Scan for the cell matching the given text and deliver its (x, y) coordinate at center. 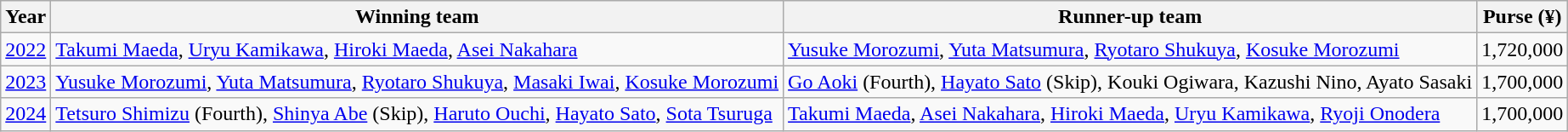
Year (25, 17)
2024 (25, 114)
Takumi Maeda, Uryu Kamikawa, Hiroki Maeda, Asei Nakahara (417, 49)
Takumi Maeda, Asei Nakahara, Hiroki Maeda, Uryu Kamikawa, Ryoji Onodera (1130, 114)
Runner-up team (1130, 17)
Yusuke Morozumi, Yuta Matsumura, Ryotaro Shukuya, Masaki Iwai, Kosuke Morozumi (417, 82)
2023 (25, 82)
2022 (25, 49)
Purse (¥) (1523, 17)
Tetsuro Shimizu (Fourth), Shinya Abe (Skip), Haruto Ouchi, Hayato Sato, Sota Tsuruga (417, 114)
Yusuke Morozumi, Yuta Matsumura, Ryotaro Shukuya, Kosuke Morozumi (1130, 49)
Winning team (417, 17)
1,720,000 (1523, 49)
Go Aoki (Fourth), Hayato Sato (Skip), Kouki Ogiwara, Kazushi Nino, Ayato Sasaki (1130, 82)
